Capture the cell that displays the provided text and extract its (X, Y) central coordinate. 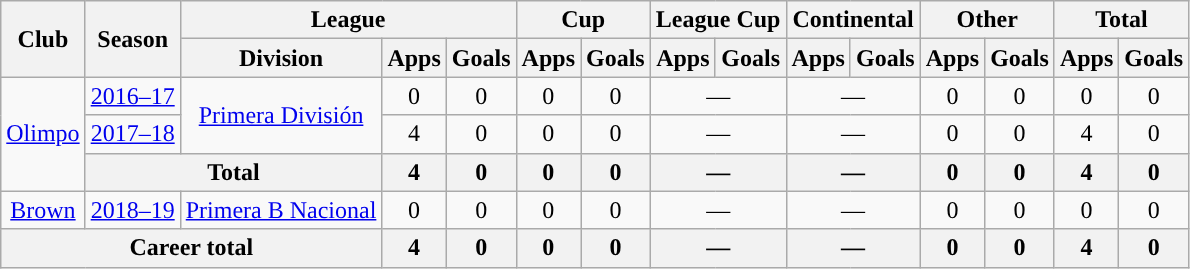
Olimpo (43, 134)
Other (987, 20)
Primera División (281, 115)
Career total (192, 248)
League Cup (718, 20)
2018–19 (132, 210)
Cup (583, 20)
Division (281, 58)
Season (132, 39)
Club (43, 39)
Primera B Nacional (281, 210)
Brown (43, 210)
2016–17 (132, 96)
Continental (853, 20)
League (348, 20)
2017–18 (132, 134)
